Capture the cell that displays the provided text and extract its (x, y) central coordinate. 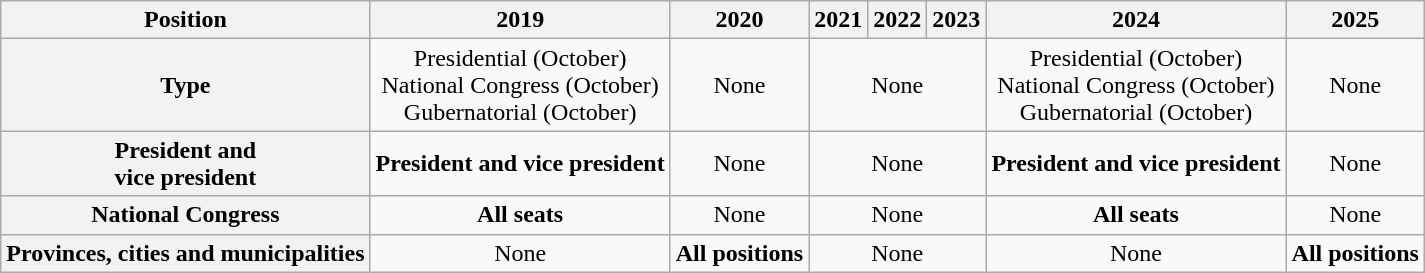
Type (186, 85)
2019 (520, 20)
2021 (838, 20)
Provinces, cities and municipalities (186, 253)
National Congress (186, 215)
Position (186, 20)
President andvice president (186, 164)
2023 (956, 20)
2025 (1355, 20)
2024 (1136, 20)
2020 (739, 20)
2022 (898, 20)
